For the text-containing cell, return its midpoint in [x, y] coordinate format. 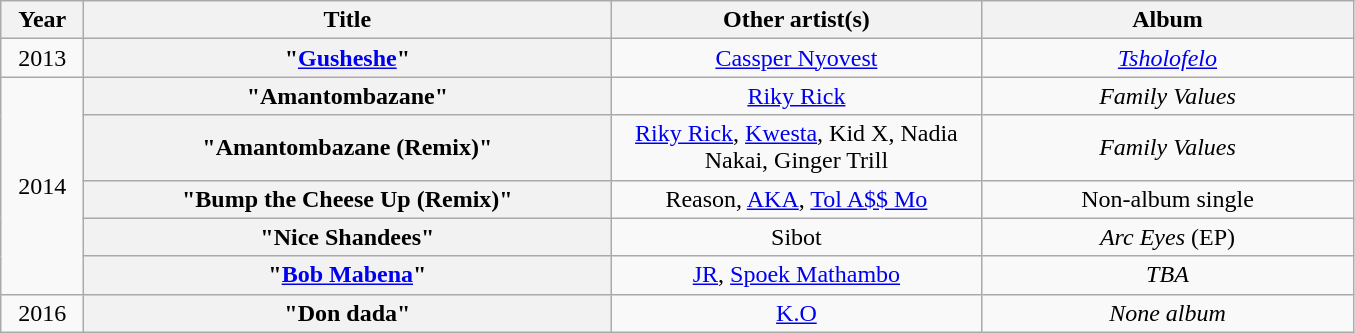
JR, Spoek Mathambo [796, 275]
"Don dada" [348, 313]
None album [1168, 313]
Non-album single [1168, 199]
Riky Rick, Kwesta, Kid X, Nadia Nakai, Ginger Trill [796, 148]
TBA [1168, 275]
Other artist(s) [796, 20]
Riky Rick [796, 96]
Arc Eyes (EP) [1168, 237]
2016 [42, 313]
Cassper Nyovest [796, 58]
Tsholofelo [1168, 58]
"Amantombazane (Remix)" [348, 148]
K.O [796, 313]
2014 [42, 186]
Year [42, 20]
"Nice Shandees" [348, 237]
Reason, AKA, Tol A$$ Mo [796, 199]
2013 [42, 58]
"Amantombazane" [348, 96]
"Gusheshe" [348, 58]
"Bob Mabena" [348, 275]
Album [1168, 20]
Sibot [796, 237]
"Bump the Cheese Up (Remix)" [348, 199]
Title [348, 20]
